Search for the cell housing the specified text and yield its (X, Y) center coordinate. 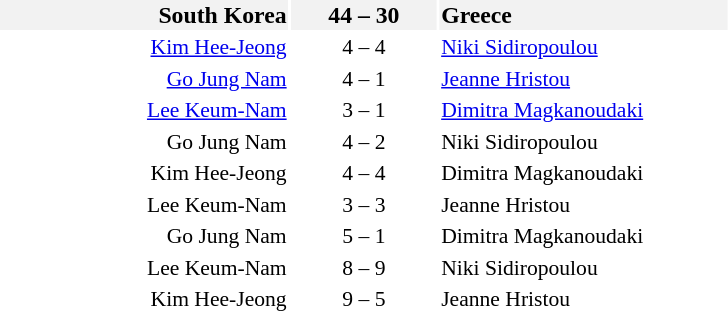
44 – 30 (364, 15)
3 – 1 (364, 110)
3 – 3 (364, 204)
5 – 1 (364, 236)
8 – 9 (364, 268)
Greece (584, 15)
South Korea (144, 15)
4 – 1 (364, 78)
4 – 2 (364, 142)
